Pinpoint the cell where the given text exists, returning its [x, y] midpoint coordinate. 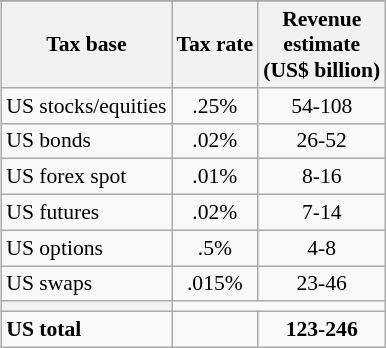
.015% [216, 284]
54-108 [322, 105]
4-8 [322, 248]
Tax rate [216, 44]
US options [86, 248]
US stocks/equities [86, 105]
.25% [216, 105]
US bonds [86, 141]
US forex spot [86, 177]
23-46 [322, 284]
US total [86, 329]
US futures [86, 212]
.01% [216, 177]
.5% [216, 248]
7-14 [322, 212]
26-52 [322, 141]
Tax base [86, 44]
Revenue estimate (US$ billion) [322, 44]
US swaps [86, 284]
8-16 [322, 177]
123-246 [322, 329]
